Return the [X, Y] coordinate for the center point of the cell that contains the specified text.  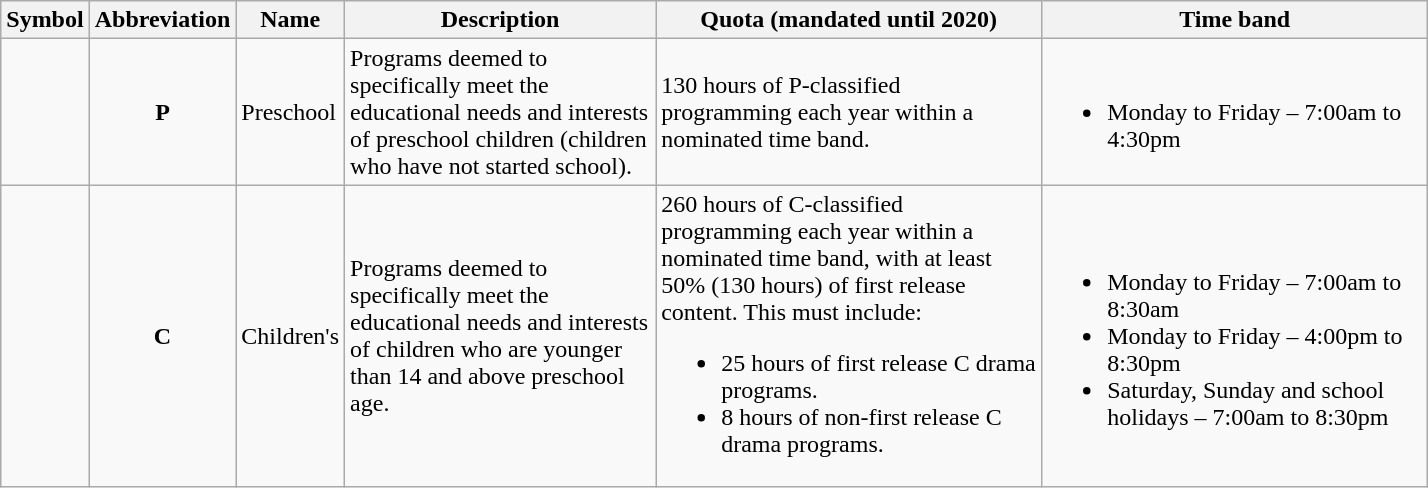
Monday to Friday – 7:00am to 4:30pm [1235, 112]
P [162, 112]
Preschool [290, 112]
130 hours of P-classified programming each year within a nominated time band. [849, 112]
Name [290, 20]
C [162, 336]
Children's [290, 336]
Symbol [45, 20]
Time band [1235, 20]
Programs deemed to specifically meet the educational needs and interests of children who are younger than 14 and above preschool age. [500, 336]
Abbreviation [162, 20]
Description [500, 20]
Quota (mandated until 2020) [849, 20]
Monday to Friday – 7:00am to 8:30amMonday to Friday – 4:00pm to 8:30pmSaturday, Sunday and school holidays – 7:00am to 8:30pm [1235, 336]
Programs deemed to specifically meet the educational needs and interests of preschool children (children who have not started school). [500, 112]
